Determine the [x, y] coordinate at the center of the cell enclosing the given text.  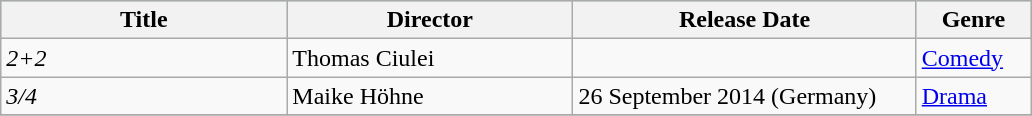
Thomas Ciulei [430, 58]
Maike Höhne [430, 96]
3/4 [144, 96]
26 September 2014 (Germany) [744, 96]
Release Date [744, 20]
Comedy [973, 58]
Title [144, 20]
Director [430, 20]
Genre [973, 20]
Drama [973, 96]
2+2 [144, 58]
